Detect which cell encompasses the target text, then output its [X, Y] center coordinate. 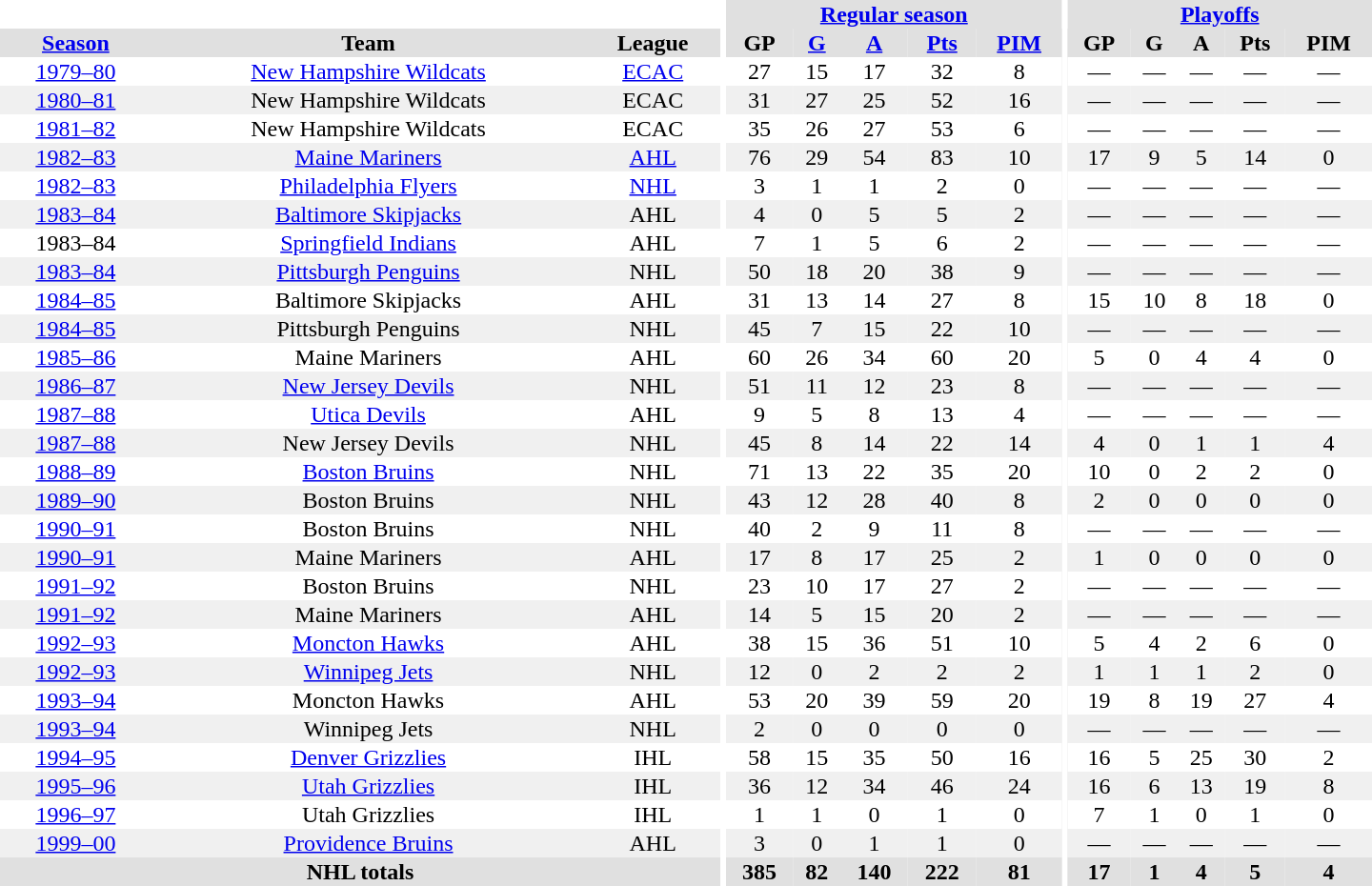
Playoffs [1220, 14]
24 [1019, 786]
58 [760, 757]
Season [76, 43]
29 [817, 157]
1995–96 [76, 786]
140 [875, 872]
1999–00 [76, 843]
1986–87 [76, 386]
1980–81 [76, 100]
76 [760, 157]
1979–80 [76, 71]
222 [941, 872]
46 [941, 786]
1988–89 [76, 472]
League [653, 43]
NHL totals [360, 872]
82 [817, 872]
32 [941, 71]
Denver Grizzlies [369, 757]
59 [941, 700]
Team [369, 43]
Philadelphia Flyers [369, 186]
39 [875, 700]
81 [1019, 872]
52 [941, 100]
1981–82 [76, 129]
1994–95 [76, 757]
Regular season [894, 14]
43 [760, 500]
Utica Devils [369, 414]
1985–86 [76, 357]
83 [941, 157]
71 [760, 472]
Providence Bruins [369, 843]
385 [760, 872]
54 [875, 157]
1996–97 [76, 815]
1989–90 [76, 500]
Springfield Indians [369, 243]
30 [1255, 757]
28 [875, 500]
